Return [X, Y] of the center of cell containing provided text 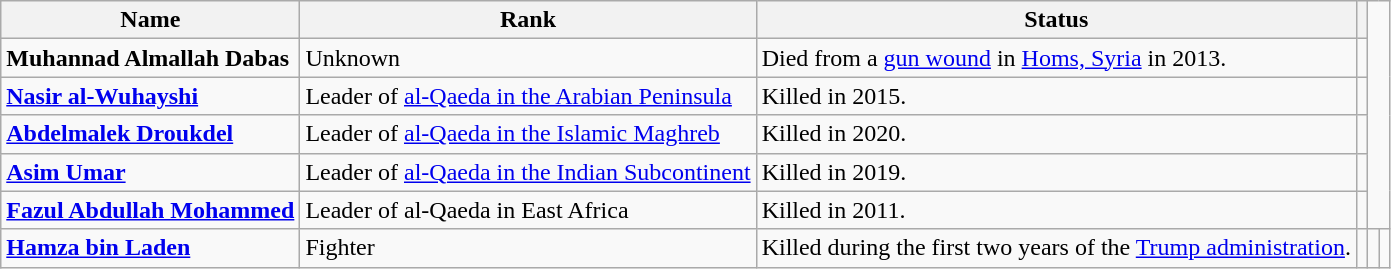
Unknown [528, 58]
Killed in 2020. [1056, 134]
Fighter [528, 248]
Status [1056, 20]
Killed during the first two years of the Trump administration. [1056, 248]
Muhannad Almallah Dabas [150, 58]
Asim Umar [150, 172]
Died from a gun wound in Homs, Syria in 2013. [1056, 58]
Abdelmalek Droukdel [150, 134]
Leader of al-Qaeda in the Indian Subcontinent [528, 172]
Leader of al-Qaeda in East Africa [528, 210]
Killed in 2011. [1056, 210]
Nasir al-Wuhayshi [150, 96]
Rank [528, 20]
Leader of al-Qaeda in the Arabian Peninsula [528, 96]
Killed in 2019. [1056, 172]
Killed in 2015. [1056, 96]
Fazul Abdullah Mohammed [150, 210]
Name [150, 20]
Leader of al-Qaeda in the Islamic Maghreb [528, 134]
Hamza bin Laden [150, 248]
